Locate the cell with the specified text and output its (X, Y) center coordinate. 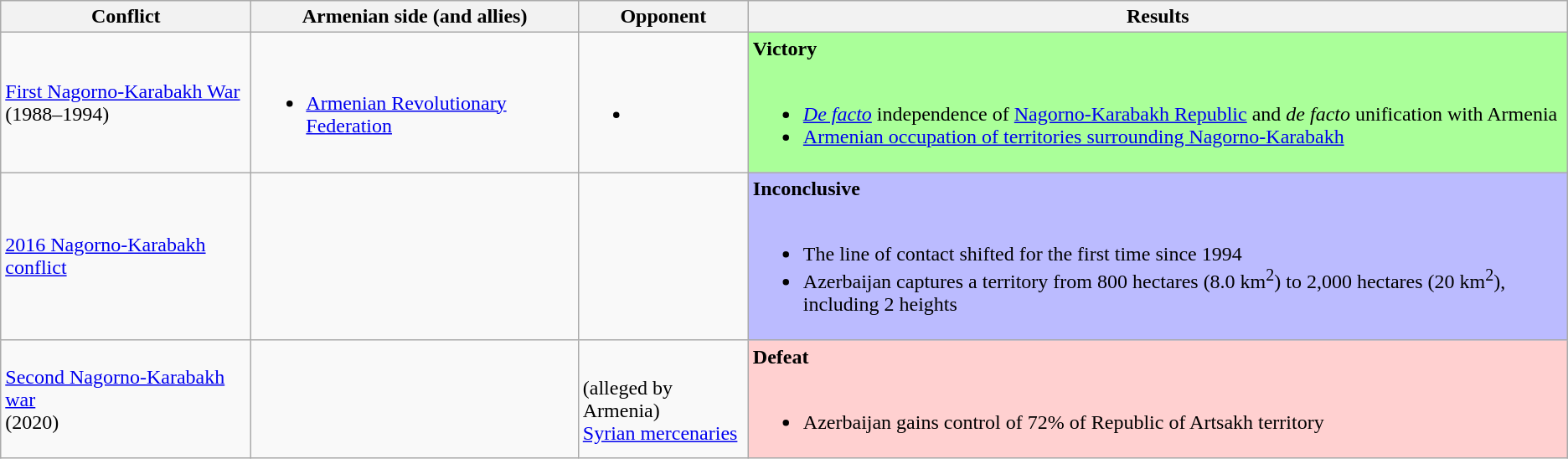
DefeatAzerbaijan gains control of 72% of Republic of Artsakh territory (1158, 399)
First Nagorno-Karabakh War (1988–1994) (126, 102)
Armenian side (and allies) (415, 17)
Results (1158, 17)
Armenian Revolutionary Federation (415, 102)
Opponent (663, 17)
2016 Nagorno-Karabakh conflict (126, 256)
Conflict (126, 17)
Second Nagorno-Karabakh war (2020) (126, 399)
(alleged by Armenia) Syrian mercenaries (663, 399)
